Extract the (x, y) coordinate from the center of the cell holding the provided text.  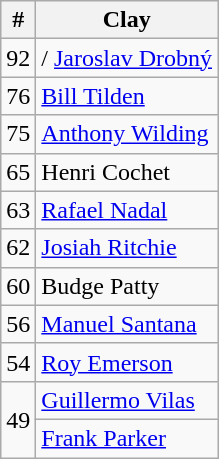
75 (18, 134)
Clay (127, 20)
Budge Patty (127, 286)
Frank Parker (127, 438)
Rafael Nadal (127, 210)
63 (18, 210)
Bill Tilden (127, 96)
60 (18, 286)
65 (18, 172)
62 (18, 248)
Manuel Santana (127, 324)
Josiah Ritchie (127, 248)
/ Jaroslav Drobný (127, 58)
92 (18, 58)
49 (18, 419)
76 (18, 96)
56 (18, 324)
Henri Cochet (127, 172)
Roy Emerson (127, 362)
Guillermo Vilas (127, 400)
54 (18, 362)
Anthony Wilding (127, 134)
# (18, 20)
